Identify which cell holds the provided text, then report its (x, y) central coordinate. 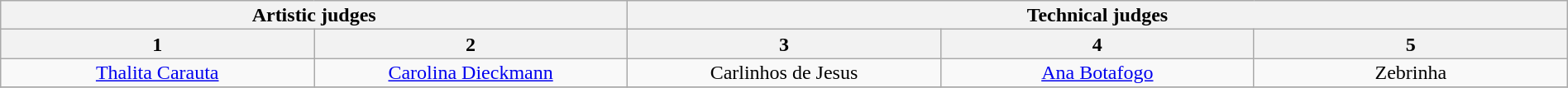
Thalita Carauta (157, 72)
Zebrinha (1411, 72)
3 (784, 44)
5 (1411, 44)
4 (1097, 44)
Carolina Dieckmann (471, 72)
Carlinhos de Jesus (784, 72)
Ana Botafogo (1097, 72)
1 (157, 44)
Artistic judges (314, 15)
Technical judges (1098, 15)
2 (471, 44)
